Detect which cell encompasses the target text, then output its (x, y) center coordinate. 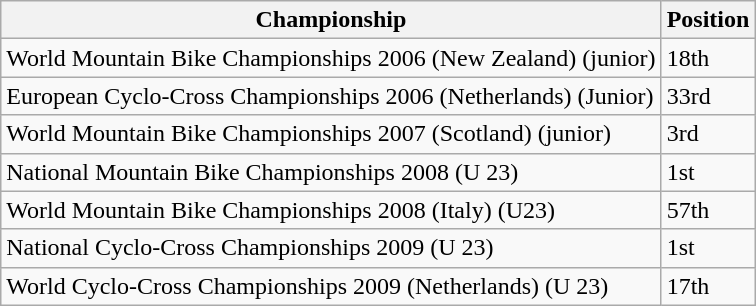
World Mountain Bike Championships 2008 (Italy) (U23) (331, 210)
National Mountain Bike Championships 2008 (U 23) (331, 172)
National Cyclo-Cross Championships 2009 (U 23) (331, 248)
57th (708, 210)
33rd (708, 96)
World Mountain Bike Championships 2007 (Scotland) (junior) (331, 134)
World Cyclo-Cross Championships 2009 (Netherlands) (U 23) (331, 286)
Championship (331, 20)
17th (708, 286)
3rd (708, 134)
18th (708, 58)
Position (708, 20)
World Mountain Bike Championships 2006 (New Zealand) (junior) (331, 58)
European Cyclo-Cross Championships 2006 (Netherlands) (Junior) (331, 96)
